Search for the cell housing the specified text and yield its (X, Y) center coordinate. 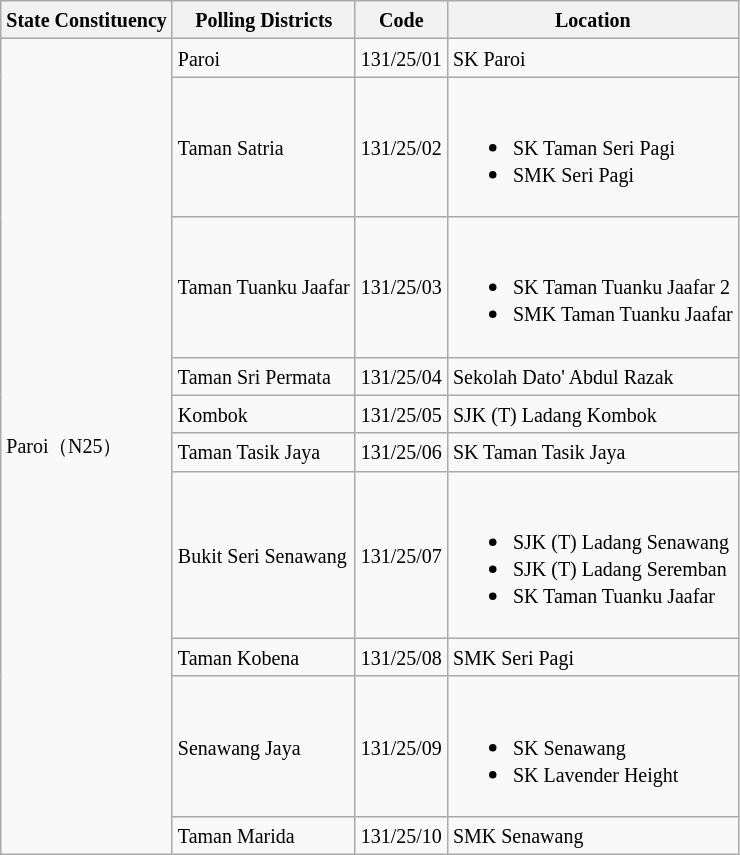
SK Taman Tasik Jaya (592, 452)
131/25/08 (401, 657)
SJK (T) Ladang Kombok (592, 414)
Taman Tuanku Jaafar (264, 287)
SMK Seri Pagi (592, 657)
Taman Marida (264, 835)
Kombok (264, 414)
Polling Districts (264, 20)
131/25/05 (401, 414)
SMK Senawang (592, 835)
Paroi (264, 58)
SK Taman Seri PagiSMK Seri Pagi (592, 147)
Senawang Jaya (264, 746)
131/25/02 (401, 147)
Location (592, 20)
SK SenawangSK Lavender Height (592, 746)
Bukit Seri Senawang (264, 554)
SK Paroi (592, 58)
Taman Kobena (264, 657)
SJK (T) Ladang SenawangSJK (T) Ladang SerembanSK Taman Tuanku Jaafar (592, 554)
Taman Tasik Jaya (264, 452)
131/25/09 (401, 746)
State Constituency (87, 20)
131/25/04 (401, 376)
Paroi（N25） (87, 447)
Taman Sri Permata (264, 376)
Taman Satria (264, 147)
131/25/10 (401, 835)
Sekolah Dato' Abdul Razak (592, 376)
SK Taman Tuanku Jaafar 2SMK Taman Tuanku Jaafar (592, 287)
Code (401, 20)
131/25/01 (401, 58)
131/25/07 (401, 554)
131/25/06 (401, 452)
131/25/03 (401, 287)
